Scan for the cell matching the given text and deliver its [X, Y] coordinate at center. 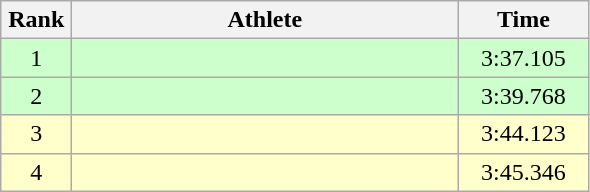
2 [36, 96]
Time [524, 20]
3:45.346 [524, 172]
3:44.123 [524, 134]
Athlete [265, 20]
3:37.105 [524, 58]
1 [36, 58]
3:39.768 [524, 96]
3 [36, 134]
Rank [36, 20]
4 [36, 172]
